Locate the cell with the specified text and output its (x, y) center coordinate. 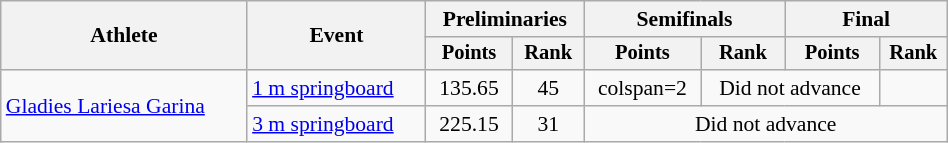
135.65 (470, 88)
45 (548, 88)
Semifinals (684, 19)
Final (866, 19)
1 m springboard (336, 88)
Preliminaries (505, 19)
225.15 (470, 124)
colspan=2 (642, 88)
Gladies Lariesa Garina (124, 106)
Event (336, 36)
Athlete (124, 36)
3 m springboard (336, 124)
31 (548, 124)
